From the cell containing the given text, extract its center point as (x, y) coordinate. 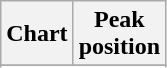
Peak position (119, 34)
Chart (37, 34)
